Identify which cell holds the provided text, then report its [x, y] central coordinate. 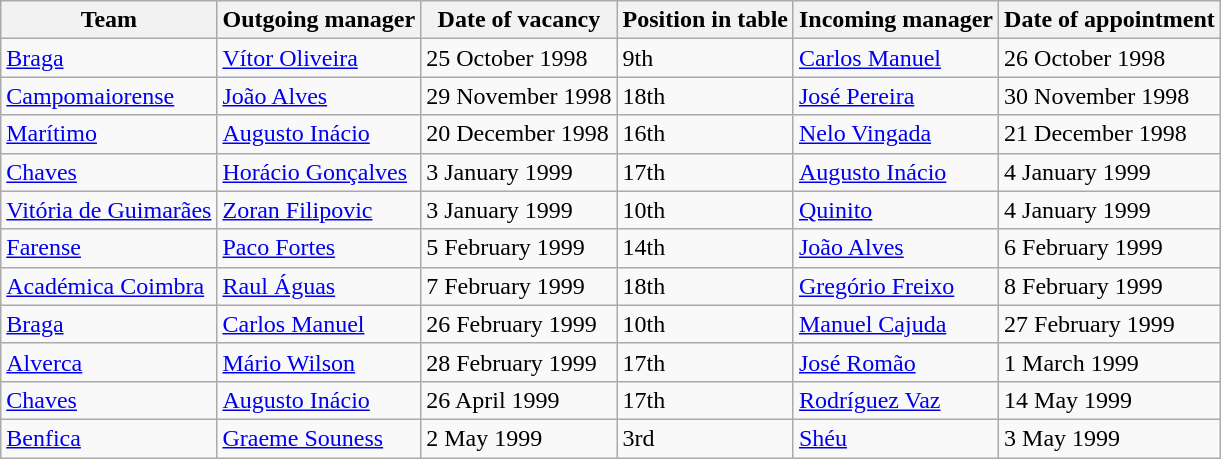
Farense [109, 248]
Graeme Souness [319, 438]
2 May 1999 [519, 438]
7 February 1999 [519, 286]
14 May 1999 [1110, 400]
Nelo Vingada [896, 134]
9th [705, 58]
26 April 1999 [519, 400]
1 March 1999 [1110, 362]
29 November 1998 [519, 96]
Gregório Freixo [896, 286]
Manuel Cajuda [896, 324]
27 February 1999 [1110, 324]
Team [109, 20]
Mário Wilson [319, 362]
Position in table [705, 20]
Benfica [109, 438]
Paco Fortes [319, 248]
26 February 1999 [519, 324]
5 February 1999 [519, 248]
José Pereira [896, 96]
30 November 1998 [1110, 96]
14th [705, 248]
Académica Coimbra [109, 286]
Incoming manager [896, 20]
Date of vacancy [519, 20]
25 October 1998 [519, 58]
21 December 1998 [1110, 134]
Raul Águas [319, 286]
Date of appointment [1110, 20]
Zoran Filipovic [319, 210]
Vitória de Guimarães [109, 210]
28 February 1999 [519, 362]
Alverca [109, 362]
Shéu [896, 438]
José Romão [896, 362]
Horácio Gonçalves [319, 172]
Vítor Oliveira [319, 58]
16th [705, 134]
Campomaiorense [109, 96]
Rodríguez Vaz [896, 400]
Outgoing manager [319, 20]
20 December 1998 [519, 134]
26 October 1998 [1110, 58]
8 February 1999 [1110, 286]
6 February 1999 [1110, 248]
Quinito [896, 210]
Marítimo [109, 134]
3rd [705, 438]
3 May 1999 [1110, 438]
